Find where the given text appears and provide that cell's center as [x, y] coordinate. 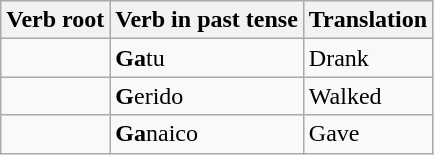
Gave [368, 134]
Translation [368, 20]
Verb root [56, 20]
Drank [368, 58]
Verb in past tense [207, 20]
Gerido [207, 96]
Ganaico [207, 134]
Walked [368, 96]
Gatu [207, 58]
